Provide the (X, Y) coordinate of the cell's center where the given text is located.  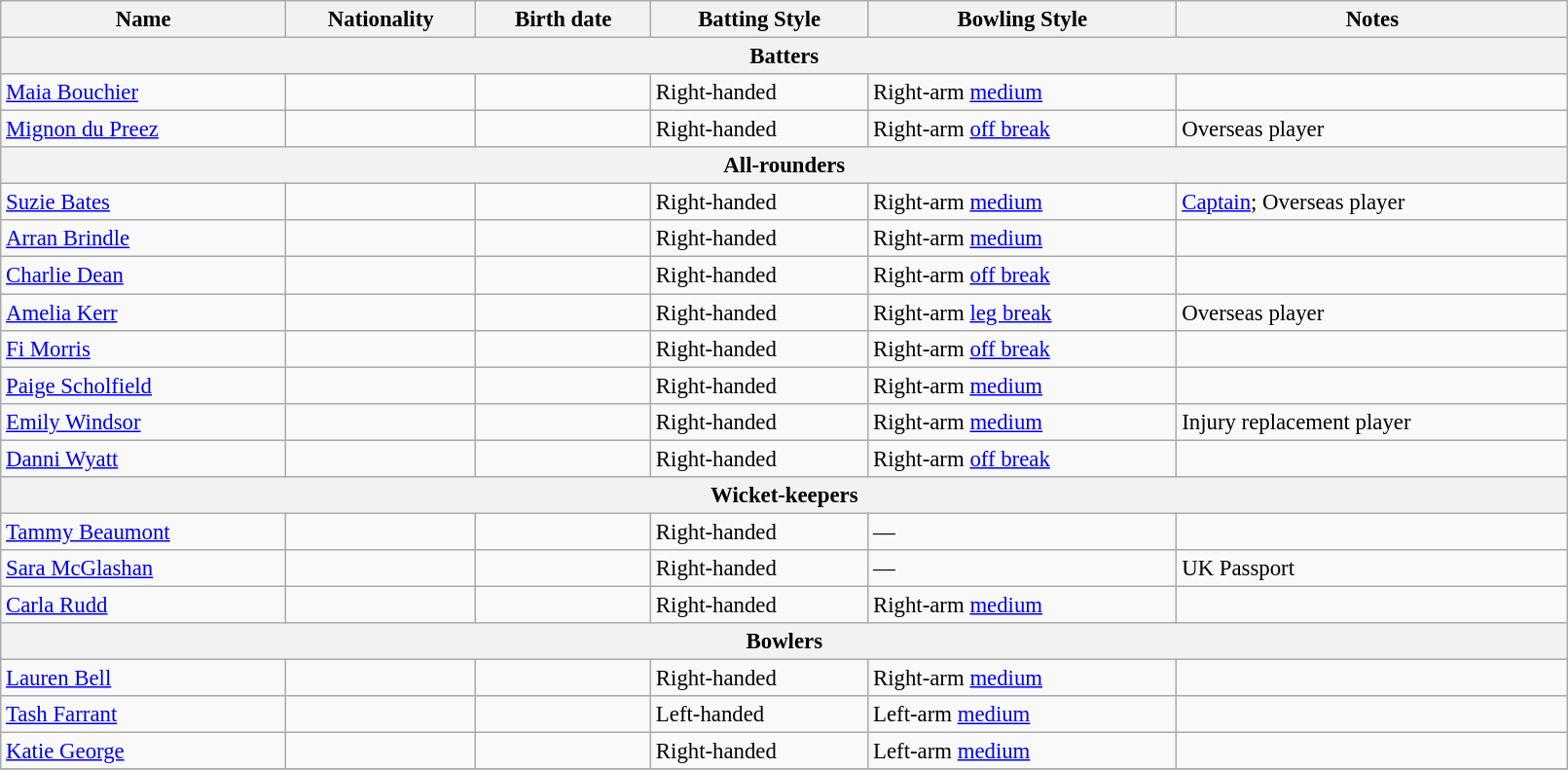
Name (144, 19)
Lauren Bell (144, 678)
Katie George (144, 752)
Carla Rudd (144, 605)
Notes (1372, 19)
Nationality (382, 19)
Injury replacement player (1372, 422)
Arran Brindle (144, 238)
Maia Bouchier (144, 92)
Charlie Dean (144, 275)
Tash Farrant (144, 715)
Bowlers (784, 642)
Suzie Bates (144, 202)
Fi Morris (144, 348)
Right-arm leg break (1022, 312)
Captain; Overseas player (1372, 202)
Emily Windsor (144, 422)
Paige Scholfield (144, 385)
Mignon du Preez (144, 129)
Batting Style (759, 19)
Batters (784, 56)
Amelia Kerr (144, 312)
Wicket-keepers (784, 495)
UK Passport (1372, 568)
Birth date (564, 19)
Bowling Style (1022, 19)
Left-handed (759, 715)
Sara McGlashan (144, 568)
Tammy Beaumont (144, 532)
Danni Wyatt (144, 458)
All-rounders (784, 165)
